Pinpoint the cell where the given text exists, returning its [X, Y] midpoint coordinate. 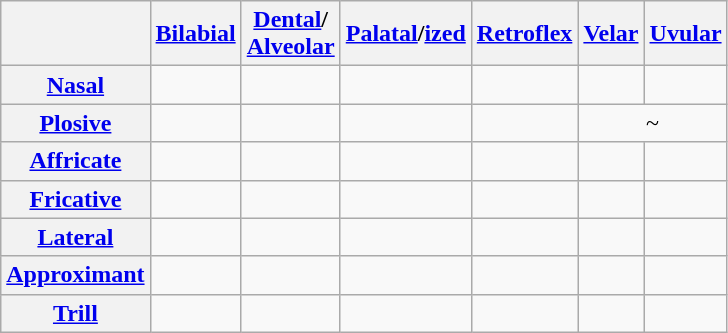
Palatal/ized [406, 34]
Affricate [76, 161]
Plosive [76, 123]
Lateral [76, 237]
Fricative [76, 199]
Uvular [686, 34]
Trill [76, 313]
~ [652, 123]
Dental/ Alveolar [290, 34]
Velar [611, 34]
Bilabial [196, 34]
Approximant [76, 275]
Nasal [76, 85]
Retroflex [524, 34]
